Find where the given text appears and provide that cell's center as [X, Y] coordinate. 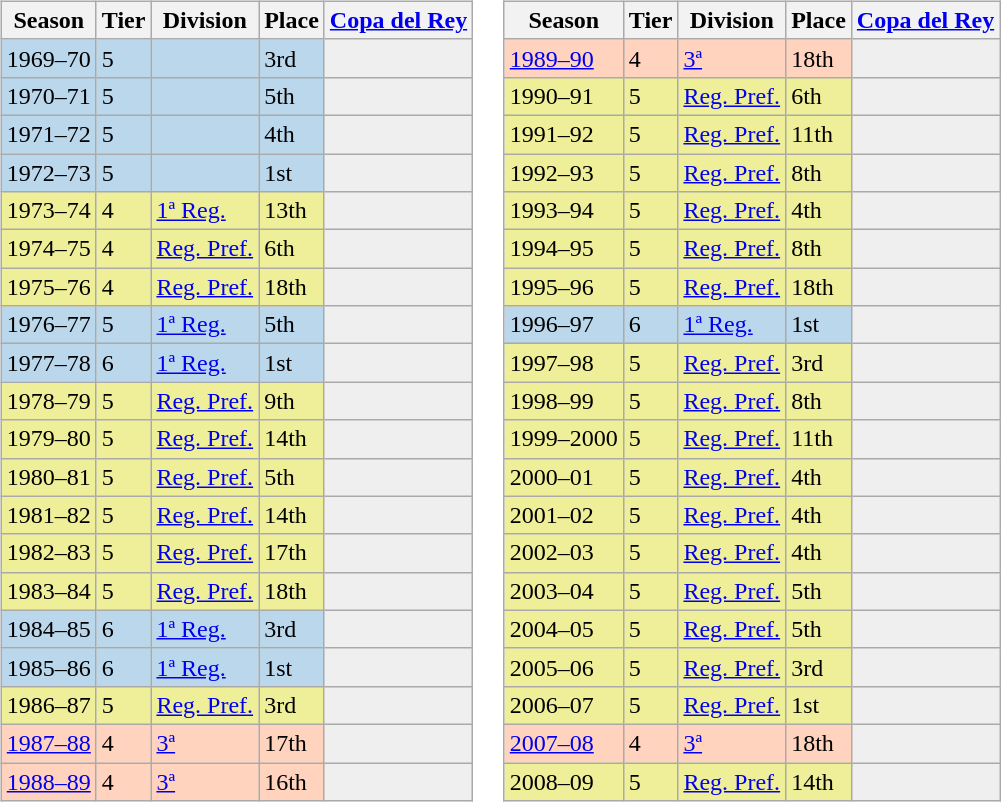
2006–07 [564, 705]
1969–70 [48, 58]
1983–84 [48, 591]
1971–72 [48, 134]
16th [292, 781]
9th [292, 401]
1987–88 [48, 743]
1993–94 [564, 211]
2003–04 [564, 591]
13th [292, 211]
1973–74 [48, 211]
1977–78 [48, 363]
1997–98 [564, 363]
1984–85 [48, 629]
1974–75 [48, 249]
1978–79 [48, 401]
1985–86 [48, 667]
1975–76 [48, 287]
2000–01 [564, 477]
1970–71 [48, 96]
1986–87 [48, 705]
1972–73 [48, 173]
1991–92 [564, 134]
2005–06 [564, 667]
1994–95 [564, 249]
1992–93 [564, 173]
2004–05 [564, 629]
1999–2000 [564, 439]
1990–91 [564, 96]
1998–99 [564, 401]
1996–97 [564, 325]
1989–90 [564, 58]
1979–80 [48, 439]
1982–83 [48, 553]
1995–96 [564, 287]
1981–82 [48, 515]
1976–77 [48, 325]
2002–03 [564, 553]
2008–09 [564, 781]
2007–08 [564, 743]
2001–02 [564, 515]
1988–89 [48, 781]
1980–81 [48, 477]
